From the cell containing the given text, extract its center point as (X, Y) coordinate. 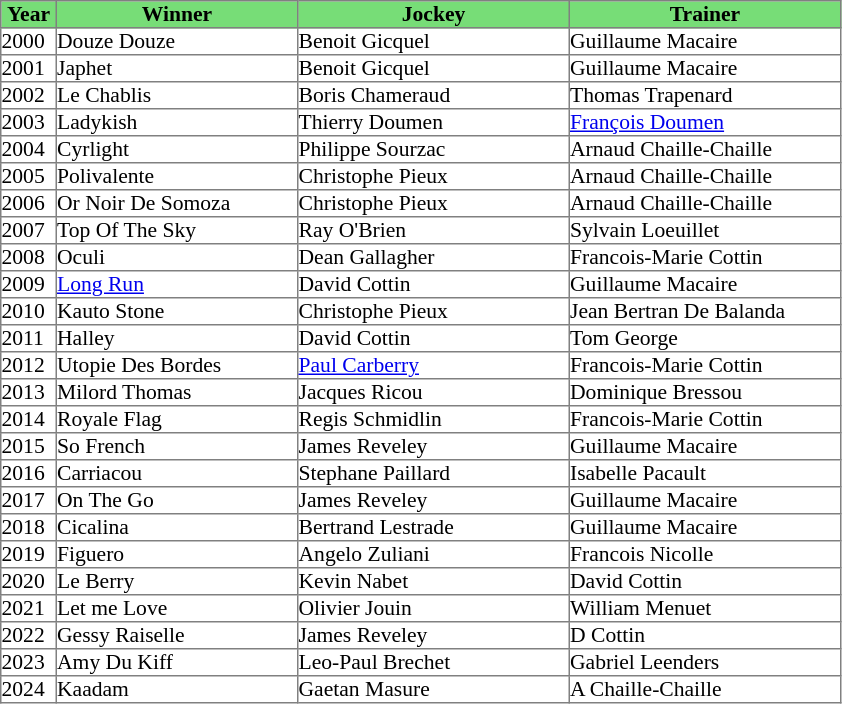
Royale Flag (177, 420)
So French (177, 446)
Le Chablis (177, 96)
Winner (177, 14)
Kevin Nabet (434, 582)
2008 (29, 258)
Or Noir De Somoza (177, 204)
Japhet (177, 68)
William Menuet (705, 608)
Thierry Doumen (434, 122)
Dean Gallagher (434, 258)
2016 (29, 474)
2004 (29, 150)
Olivier Jouin (434, 608)
Bertrand Lestrade (434, 528)
2023 (29, 662)
D Cottin (705, 636)
Boris Chameraud (434, 96)
2006 (29, 204)
Regis Schmidlin (434, 420)
2021 (29, 608)
2022 (29, 636)
2003 (29, 122)
Dominique Bressou (705, 392)
Gaetan Masure (434, 690)
Top Of The Sky (177, 230)
2019 (29, 554)
Angelo Zuliani (434, 554)
2005 (29, 176)
Kauto Stone (177, 312)
Philippe Sourzac (434, 150)
2010 (29, 312)
Ladykish (177, 122)
Le Berry (177, 582)
Douze Douze (177, 42)
2011 (29, 338)
2024 (29, 690)
Halley (177, 338)
2001 (29, 68)
On The Go (177, 500)
Kaadam (177, 690)
Trainer (705, 14)
Paul Carberry (434, 366)
2017 (29, 500)
Stephane Paillard (434, 474)
2012 (29, 366)
2007 (29, 230)
A Chaille-Chaille (705, 690)
Long Run (177, 284)
Let me Love (177, 608)
Year (29, 14)
Milord Thomas (177, 392)
Figuero (177, 554)
Gabriel Leenders (705, 662)
2009 (29, 284)
2020 (29, 582)
Sylvain Loeuillet (705, 230)
2018 (29, 528)
Jean Bertran De Balanda (705, 312)
Isabelle Pacault (705, 474)
Jacques Ricou (434, 392)
François Doumen (705, 122)
2013 (29, 392)
Thomas Trapenard (705, 96)
Leo-Paul Brechet (434, 662)
Carriacou (177, 474)
Ray O'Brien (434, 230)
Gessy Raiselle (177, 636)
Polivalente (177, 176)
Jockey (434, 14)
Amy Du Kiff (177, 662)
2000 (29, 42)
Tom George (705, 338)
Oculi (177, 258)
2002 (29, 96)
Cicalina (177, 528)
Utopie Des Bordes (177, 366)
Cyrlight (177, 150)
Francois Nicolle (705, 554)
2014 (29, 420)
2015 (29, 446)
